Return the [x, y] coordinate for the center point of the cell that contains the specified text.  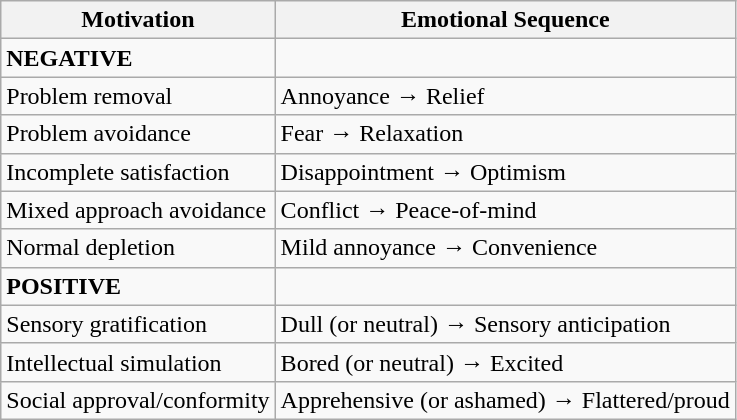
NEGATIVE [138, 58]
Problem avoidance [138, 134]
Intellectual simulation [138, 362]
Apprehensive (or ashamed) → Flattered/proud [505, 400]
Fear → Relaxation [505, 134]
Disappointment → Optimism [505, 172]
Mixed approach avoidance [138, 210]
Conflict → Peace-of-mind [505, 210]
Motivation [138, 20]
Mild annoyance → Convenience [505, 248]
Dull (or neutral) → Sensory anticipation [505, 324]
Incomplete satisfaction [138, 172]
Problem removal [138, 96]
Bored (or neutral) → Excited [505, 362]
Normal depletion [138, 248]
Social approval/conformity [138, 400]
Annoyance → Relief [505, 96]
Sensory gratification [138, 324]
POSITIVE [138, 286]
Emotional Sequence [505, 20]
